Capture the cell that displays the provided text and extract its [X, Y] central coordinate. 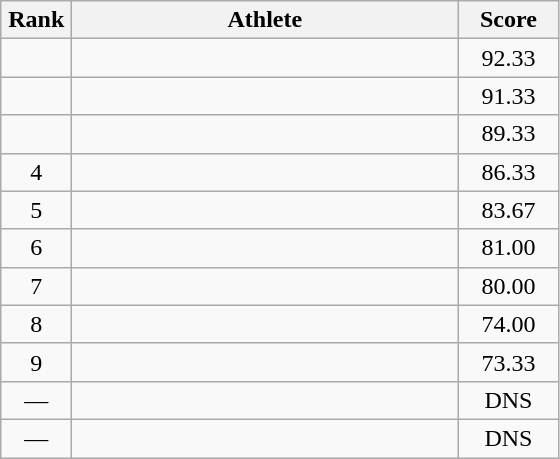
5 [36, 210]
81.00 [508, 248]
4 [36, 172]
Athlete [265, 20]
92.33 [508, 58]
83.67 [508, 210]
86.33 [508, 172]
7 [36, 286]
74.00 [508, 324]
8 [36, 324]
Rank [36, 20]
Score [508, 20]
89.33 [508, 134]
9 [36, 362]
80.00 [508, 286]
6 [36, 248]
91.33 [508, 96]
73.33 [508, 362]
